From the cell containing the given text, extract its center point as (x, y) coordinate. 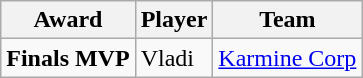
Player (174, 20)
Team (288, 20)
Karmine Corp (288, 58)
Award (68, 20)
Finals MVP (68, 58)
Vladi (174, 58)
